Extract the [x, y] coordinate from the center of the cell holding the provided text.  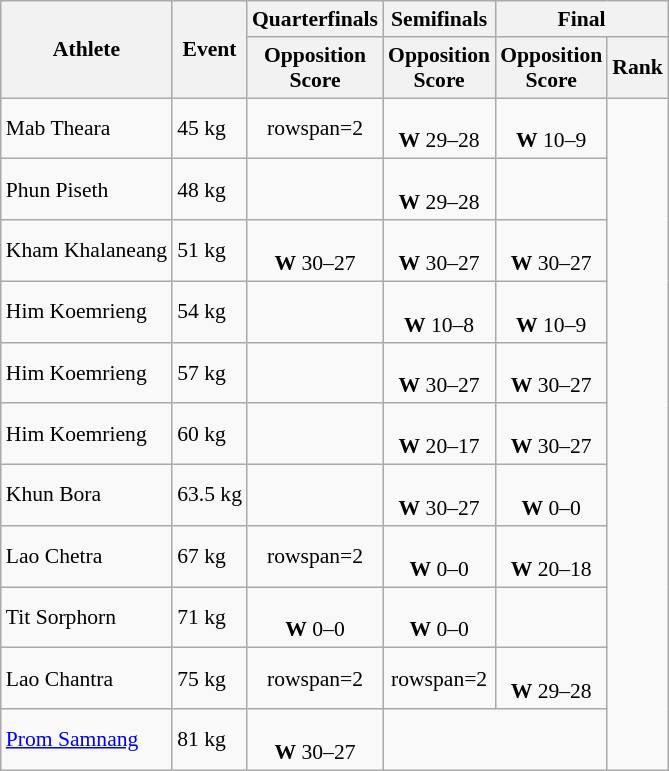
48 kg [210, 190]
Rank [638, 68]
71 kg [210, 618]
51 kg [210, 250]
W 20–18 [551, 556]
54 kg [210, 312]
Event [210, 50]
Quarterfinals [315, 19]
Khun Bora [86, 496]
Lao Chetra [86, 556]
W 20–17 [439, 434]
W 10–8 [439, 312]
Tit Sorphorn [86, 618]
Semifinals [439, 19]
60 kg [210, 434]
Final [582, 19]
63.5 kg [210, 496]
57 kg [210, 372]
67 kg [210, 556]
Phun Piseth [86, 190]
Mab Theara [86, 128]
75 kg [210, 678]
45 kg [210, 128]
Athlete [86, 50]
Lao Chantra [86, 678]
81 kg [210, 740]
Kham Khalaneang [86, 250]
Prom Samnang [86, 740]
